Capture the cell that displays the provided text and extract its [x, y] central coordinate. 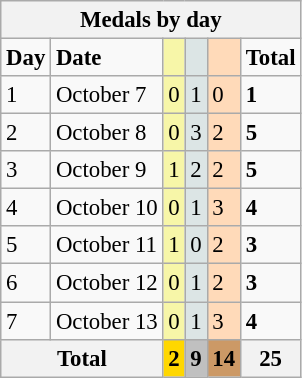
25 [270, 358]
Day [26, 58]
9 [196, 358]
Medals by day [151, 20]
October 12 [107, 283]
October 13 [107, 321]
7 [26, 321]
14 [224, 358]
October 9 [107, 170]
October 7 [107, 95]
October 10 [107, 208]
October 8 [107, 133]
October 11 [107, 245]
6 [26, 283]
Date [107, 58]
